From the cell containing the given text, extract its center point as (x, y) coordinate. 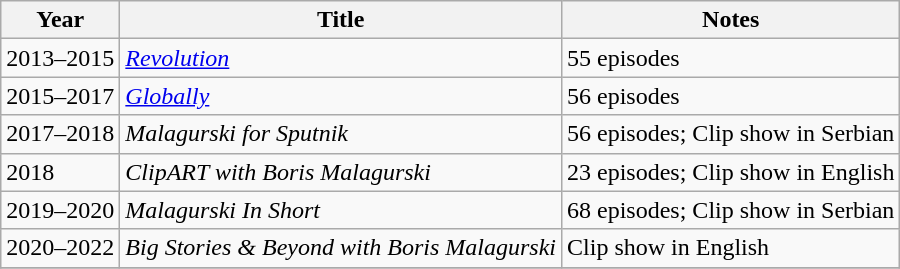
Globally (341, 96)
23 episodes; Clip show in English (731, 172)
Malagurski In Short (341, 210)
56 episodes (731, 96)
Clip show in English (731, 248)
Year (60, 20)
2015–2017 (60, 96)
Title (341, 20)
2019–2020 (60, 210)
56 episodes; Clip show in Serbian (731, 134)
Revolution (341, 58)
68 episodes; Clip show in Serbian (731, 210)
2020–2022 (60, 248)
Malagurski for Sputnik (341, 134)
Notes (731, 20)
2018 (60, 172)
55 episodes (731, 58)
2013–2015 (60, 58)
2017–2018 (60, 134)
Big Stories & Beyond with Boris Malagurski (341, 248)
ClipART with Boris Malagurski (341, 172)
